Output the [X, Y] coordinate of the center of the cell containing the given text.  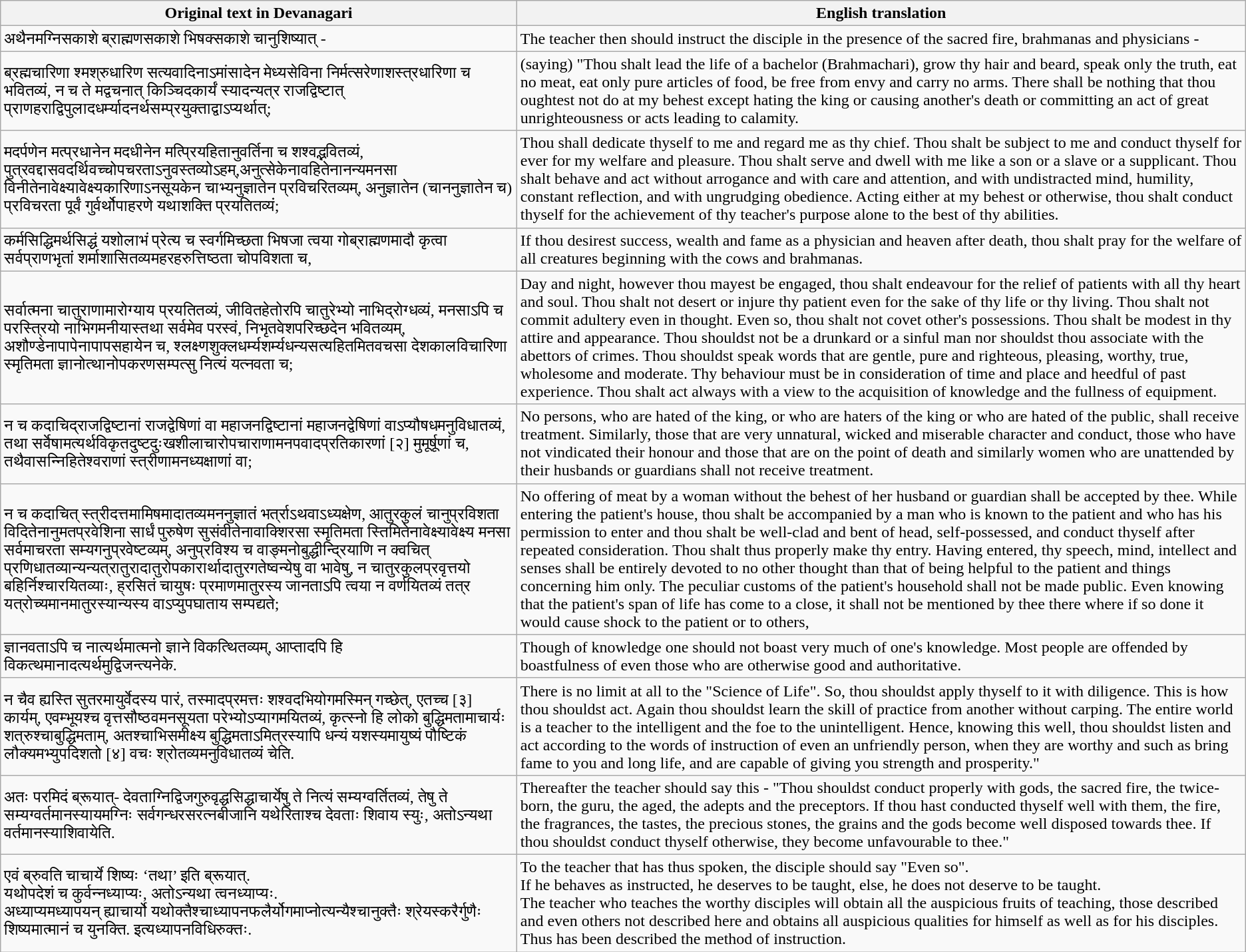
अथैनमग्निसकाशे ब्राह्मणसकाशे भिषक्सकाशे चानुशिष्यात् - [258, 39]
English translation [881, 13]
ज्ञानवताऽपि च नात्यर्थमात्मनो ज्ञाने विकत्थितव्यम्, आप्तादपि हि विकत्थमानादत्यर्थमुद्विजन्त्यनेके. [258, 656]
कर्मसिद्धिमर्थसिद्धं यशोलाभं प्रेत्य च स्वर्गमिच्छता भिषजा त्वया गोब्राह्मणमादौ कृत्वा सर्वप्राणभृतां शर्माशासितव्यमहरहरुत्तिष्ठता चोपविशता च, [258, 249]
Original text in Devanagari [258, 13]
The teacher then should instruct the disciple in the presence of the sacred fire, brahmanas and physicians - [881, 39]
